Pinpoint the cell where the given text exists, returning its [x, y] midpoint coordinate. 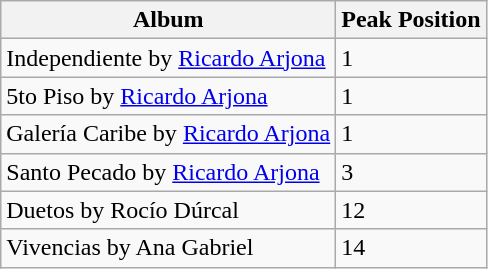
Santo Pecado by Ricardo Arjona [168, 172]
Duetos by Rocío Dúrcal [168, 210]
5to Piso by Ricardo Arjona [168, 96]
Album [168, 20]
Peak Position [411, 20]
3 [411, 172]
Galería Caribe by Ricardo Arjona [168, 134]
Vivencias by Ana Gabriel [168, 248]
Independiente by Ricardo Arjona [168, 58]
14 [411, 248]
12 [411, 210]
